Return (X, Y) of the center of cell containing provided text 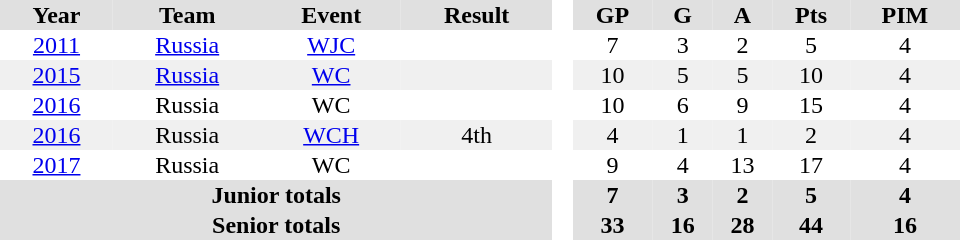
Team (187, 15)
WJC (331, 45)
2017 (56, 165)
2011 (56, 45)
Result (476, 15)
Pts (811, 15)
13 (743, 165)
4th (476, 135)
17 (811, 165)
Year (56, 15)
WCH (331, 135)
Junior totals (276, 195)
6 (683, 105)
G (683, 15)
A (743, 15)
15 (811, 105)
GP (612, 15)
33 (612, 225)
2015 (56, 75)
28 (743, 225)
PIM (905, 15)
Event (331, 15)
Senior totals (276, 225)
44 (811, 225)
